Return the (x, y) coordinate for the center point of the cell that contains the specified text.  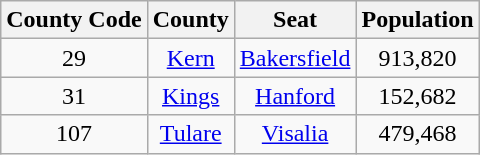
31 (74, 96)
Hanford (295, 96)
152,682 (418, 96)
Tulare (190, 134)
Visalia (295, 134)
Kings (190, 96)
Kern (190, 58)
107 (74, 134)
29 (74, 58)
County Code (74, 20)
479,468 (418, 134)
County (190, 20)
Seat (295, 20)
Population (418, 20)
913,820 (418, 58)
Bakersfield (295, 58)
